Provide the [X, Y] coordinate of the cell's center where the given text is located.  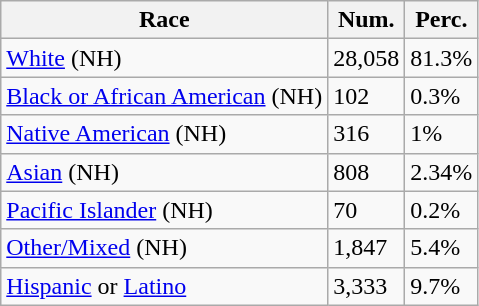
102 [366, 96]
5.4% [442, 248]
Black or African American (NH) [164, 96]
Perc. [442, 20]
0.2% [442, 210]
Pacific Islander (NH) [164, 210]
1% [442, 134]
316 [366, 134]
Other/Mixed (NH) [164, 248]
9.7% [442, 286]
Race [164, 20]
Asian (NH) [164, 172]
808 [366, 172]
1,847 [366, 248]
Native American (NH) [164, 134]
White (NH) [164, 58]
70 [366, 210]
81.3% [442, 58]
0.3% [442, 96]
3,333 [366, 286]
Num. [366, 20]
2.34% [442, 172]
28,058 [366, 58]
Hispanic or Latino [164, 286]
